For the text-containing cell, return its midpoint in (x, y) coordinate format. 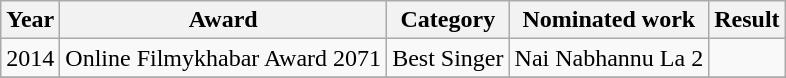
Nominated work (609, 20)
Nai Nabhannu La 2 (609, 58)
2014 (30, 58)
Year (30, 20)
Category (448, 20)
Best Singer (448, 58)
Result (747, 20)
Online Filmykhabar Award 2071 (224, 58)
Award (224, 20)
